For the text-containing cell, return its midpoint in [x, y] coordinate format. 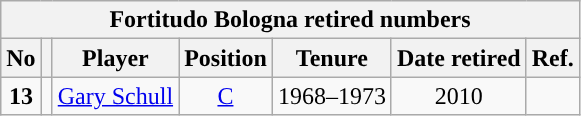
Ref. [552, 58]
C [226, 96]
2010 [458, 96]
Date retired [458, 58]
Gary Schull [115, 96]
Tenure [332, 58]
13 [21, 96]
Position [226, 58]
No [21, 58]
Fortitudo Bologna retired numbers [290, 20]
1968–1973 [332, 96]
Player [115, 58]
